Provide the (x, y) coordinate of the cell's center where the given text is located.  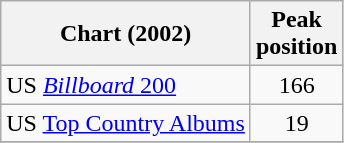
Chart (2002) (126, 34)
166 (296, 85)
Peakposition (296, 34)
US Billboard 200 (126, 85)
US Top Country Albums (126, 123)
19 (296, 123)
